Detect which cell encompasses the target text, then output its (x, y) center coordinate. 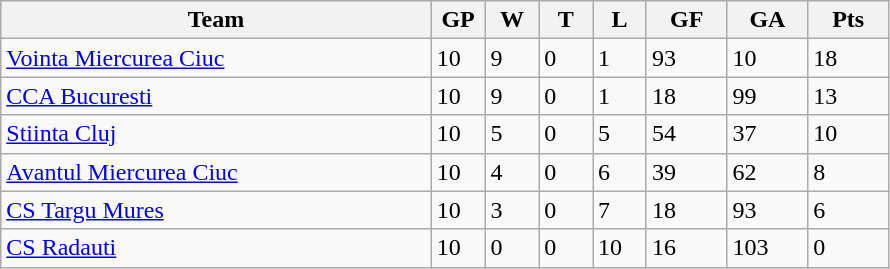
Pts (848, 20)
T (566, 20)
37 (768, 134)
Vointa Miercurea Ciuc (216, 58)
16 (686, 248)
3 (512, 210)
CCA Bucuresti (216, 96)
Team (216, 20)
GA (768, 20)
W (512, 20)
CS Radauti (216, 248)
103 (768, 248)
13 (848, 96)
GP (458, 20)
L (620, 20)
GF (686, 20)
99 (768, 96)
7 (620, 210)
Stiinta Cluj (216, 134)
39 (686, 172)
CS Targu Mures (216, 210)
54 (686, 134)
Avantul Miercurea Ciuc (216, 172)
4 (512, 172)
62 (768, 172)
8 (848, 172)
